Capture the cell that displays the provided text and extract its (x, y) central coordinate. 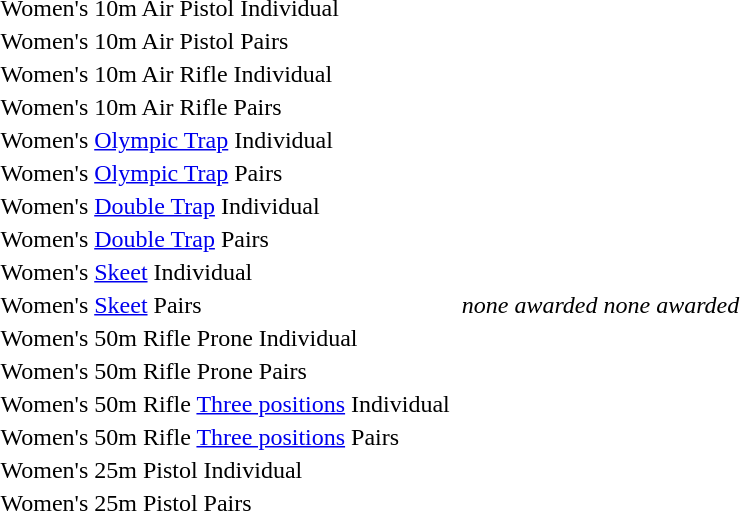
none awarded (530, 305)
